Output the [x, y] coordinate of the center of the cell containing the given text.  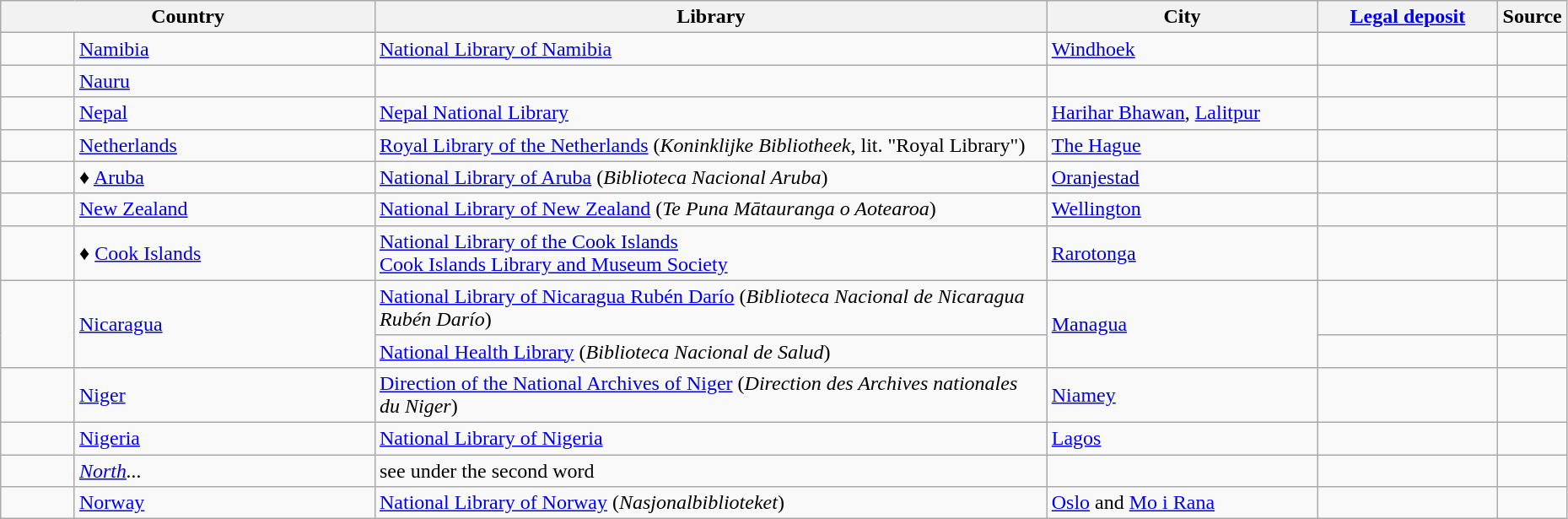
Niger [224, 395]
National Library of the Cook IslandsCook Islands Library and Museum Society [710, 253]
♦ Cook Islands [224, 253]
Norway [224, 503]
Direction of the National Archives of Niger (Direction des Archives nationales du Niger) [710, 395]
Source [1532, 17]
National Library of Nicaragua Rubén Darío (Biblioteca Nacional de Nicaragua Rubén Darío) [710, 307]
Legal deposit [1408, 17]
Namibia [224, 49]
Nepal [224, 113]
♦ Aruba [224, 177]
National Library of Namibia [710, 49]
Netherlands [224, 145]
Nauru [224, 81]
Managua [1183, 324]
North... [224, 470]
Harihar Bhawan, Lalitpur [1183, 113]
Library [710, 17]
Windhoek [1183, 49]
Rarotonga [1183, 253]
National Library of Nigeria [710, 438]
National Library of New Zealand (Te Puna Mātauranga o Aotearoa) [710, 209]
Oranjestad [1183, 177]
The Hague [1183, 145]
Oslo and Mo i Rana [1183, 503]
Wellington [1183, 209]
Lagos [1183, 438]
City [1183, 17]
see under the second word [710, 470]
National Library of Aruba (Biblioteca Nacional Aruba) [710, 177]
Royal Library of the Netherlands (Koninklijke Bibliotheek, lit. "Royal Library") [710, 145]
National Health Library (Biblioteca Nacional de Salud) [710, 351]
Nepal National Library [710, 113]
Nicaragua [224, 324]
Country [188, 17]
National Library of Norway (Nasjonalbiblioteket) [710, 503]
Nigeria [224, 438]
Niamey [1183, 395]
New Zealand [224, 209]
